Capture the cell that displays the provided text and extract its [X, Y] central coordinate. 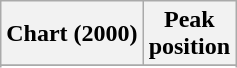
Chart (2000) [72, 34]
Peakposition [189, 34]
